Search for the cell housing the specified text and yield its [x, y] center coordinate. 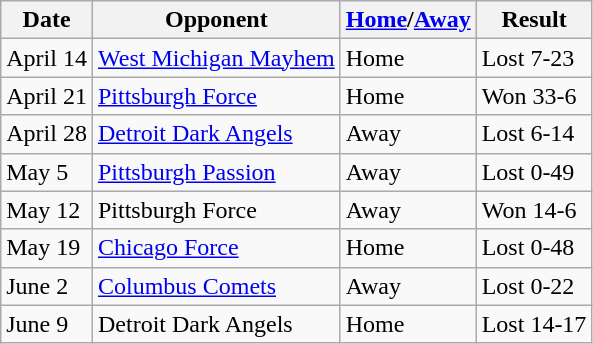
Date [47, 20]
Pittsburgh Passion [216, 172]
Won 33-6 [534, 96]
Lost 0-49 [534, 172]
Lost 7-23 [534, 58]
West Michigan Mayhem [216, 58]
Columbus Comets [216, 286]
June 9 [47, 324]
Result [534, 20]
Opponent [216, 20]
May 12 [47, 210]
Lost 0-48 [534, 248]
Lost 14-17 [534, 324]
April 14 [47, 58]
Lost 6-14 [534, 134]
Home/Away [408, 20]
Chicago Force [216, 248]
April 21 [47, 96]
April 28 [47, 134]
Lost 0-22 [534, 286]
May 5 [47, 172]
Won 14-6 [534, 210]
June 2 [47, 286]
May 19 [47, 248]
